Output the [X, Y] coordinate of the center of the cell containing the given text.  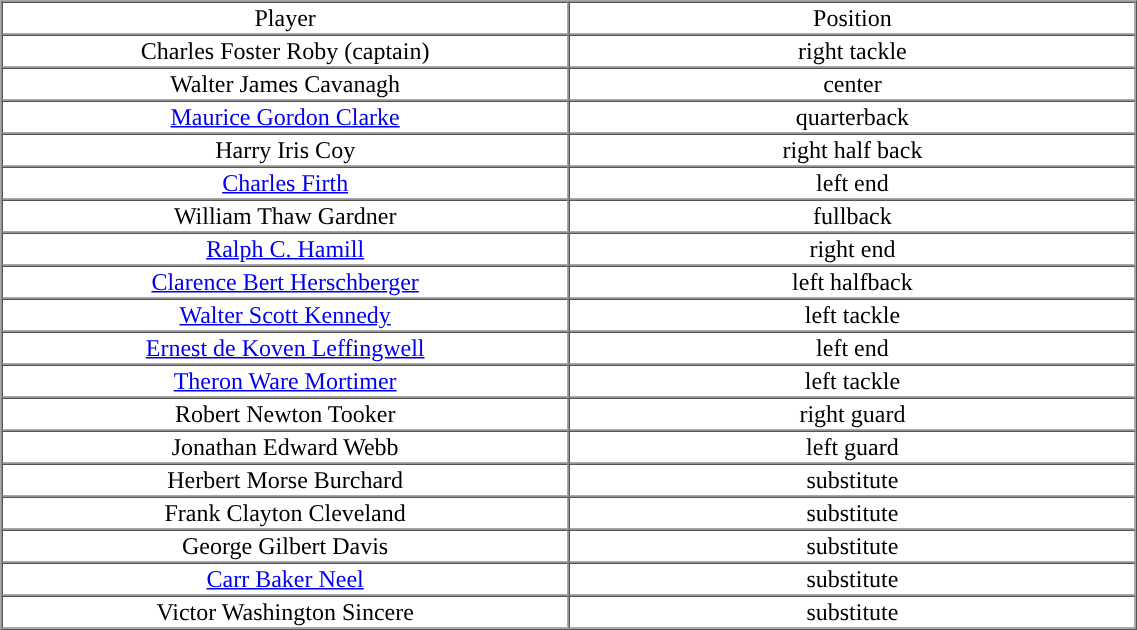
Walter James Cavanagh [286, 84]
right half back [852, 150]
Maurice Gordon Clarke [286, 116]
center [852, 84]
Robert Newton Tooker [286, 414]
Herbert Morse Burchard [286, 480]
left halfback [852, 282]
Ernest de Koven Leffingwell [286, 348]
Player [286, 18]
fullback [852, 216]
Charles Foster Roby (captain) [286, 50]
Harry Iris Coy [286, 150]
George Gilbert Davis [286, 546]
Position [852, 18]
Clarence Bert Herschberger [286, 282]
quarterback [852, 116]
Ralph C. Hamill [286, 248]
Jonathan Edward Webb [286, 446]
right end [852, 248]
William Thaw Gardner [286, 216]
Frank Clayton Cleveland [286, 512]
left guard [852, 446]
Victor Washington Sincere [286, 612]
right tackle [852, 50]
Theron Ware Mortimer [286, 380]
right guard [852, 414]
Walter Scott Kennedy [286, 314]
Charles Firth [286, 182]
Carr Baker Neel [286, 578]
